Return (X, Y) of the center of cell containing provided text 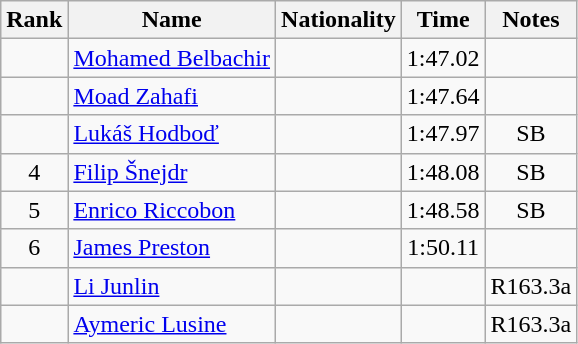
1:47.97 (443, 134)
5 (34, 210)
1:47.64 (443, 96)
Name (172, 20)
Li Junlin (172, 286)
1:47.02 (443, 58)
4 (34, 172)
1:50.11 (443, 248)
1:48.58 (443, 210)
Moad Zahafi (172, 96)
James Preston (172, 248)
Time (443, 20)
Lukáš Hodboď (172, 134)
Enrico Riccobon (172, 210)
Filip Šnejdr (172, 172)
1:48.08 (443, 172)
Mohamed Belbachir (172, 58)
Notes (531, 20)
Aymeric Lusine (172, 324)
Nationality (339, 20)
Rank (34, 20)
6 (34, 248)
